Locate the cell with the specified text and output its (X, Y) center coordinate. 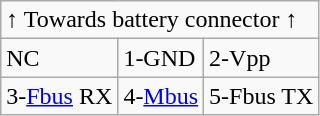
2-Vpp (262, 58)
↑ Towards battery connector ↑ (160, 20)
4-Mbus (161, 96)
5-Fbus TX (262, 96)
NC (60, 58)
3-Fbus RX (60, 96)
1-GND (161, 58)
